Search for the cell housing the specified text and yield its [X, Y] center coordinate. 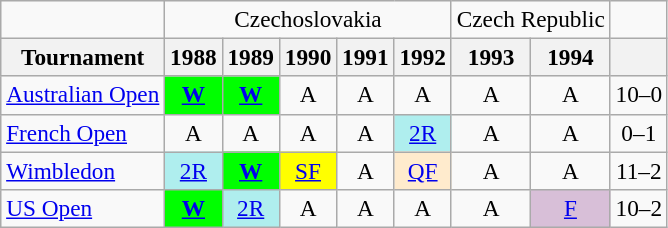
1988 [194, 57]
Czechoslovakia [308, 19]
French Open [83, 133]
F [570, 208]
1993 [490, 57]
10–2 [638, 208]
QF [422, 170]
1990 [308, 57]
10–0 [638, 95]
0–1 [638, 133]
Wimbledon [83, 170]
Tournament [83, 57]
Australian Open [83, 95]
SF [308, 170]
1991 [366, 57]
1992 [422, 57]
US Open [83, 208]
1989 [250, 57]
1994 [570, 57]
Czech Republic [530, 19]
11–2 [638, 170]
